Capture the cell that displays the provided text and extract its (X, Y) central coordinate. 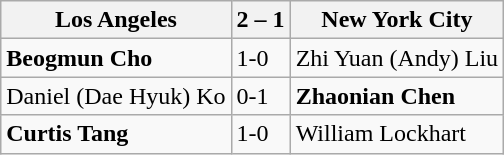
New York City (396, 20)
Beogmun Cho (116, 58)
0-1 (260, 96)
2 – 1 (260, 20)
Zhi Yuan (Andy) Liu (396, 58)
William Lockhart (396, 134)
Zhaonian Chen (396, 96)
Curtis Tang (116, 134)
Daniel (Dae Hyuk) Ko (116, 96)
Los Angeles (116, 20)
